From the cell containing the given text, extract its center point as [x, y] coordinate. 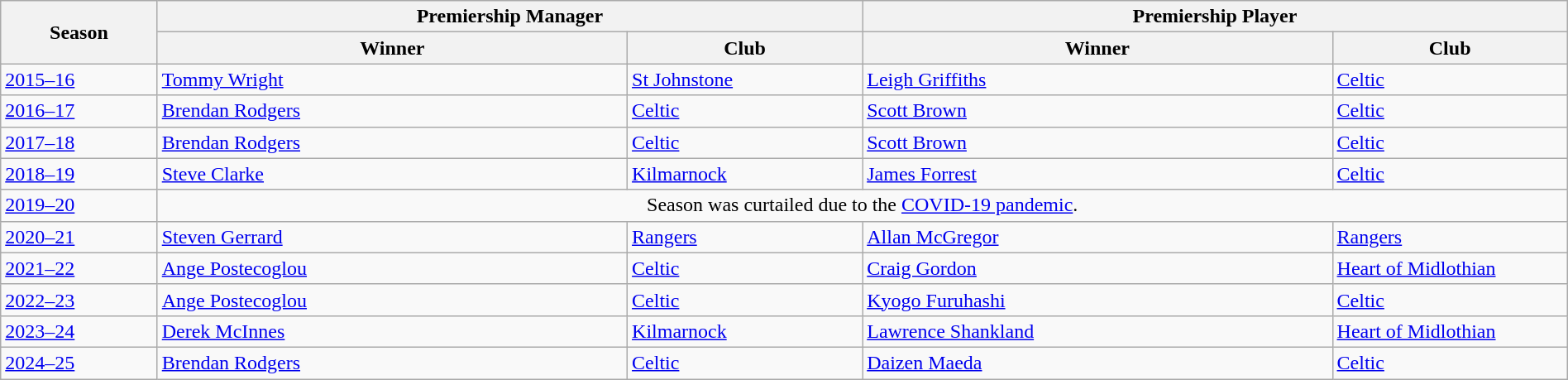
Lawrence Shankland [1097, 331]
Kyogo Furuhashi [1097, 300]
Premiership Player [1216, 17]
2018–19 [79, 174]
2020–21 [79, 237]
Craig Gordon [1097, 268]
2017–18 [79, 142]
2024–25 [79, 363]
Premiership Manager [509, 17]
Season was curtailed due to the COVID-19 pandemic. [862, 205]
Season [79, 32]
Daizen Maeda [1097, 363]
Steve Clarke [392, 174]
2019–20 [79, 205]
James Forrest [1097, 174]
2016–17 [79, 111]
2015–16 [79, 79]
Leigh Griffiths [1097, 79]
2023–24 [79, 331]
Tommy Wright [392, 79]
2021–22 [79, 268]
Allan McGregor [1097, 237]
2022–23 [79, 300]
St Johnstone [745, 79]
Steven Gerrard [392, 237]
Derek McInnes [392, 331]
